Return the [x, y] coordinate for the center point of the cell that contains the specified text.  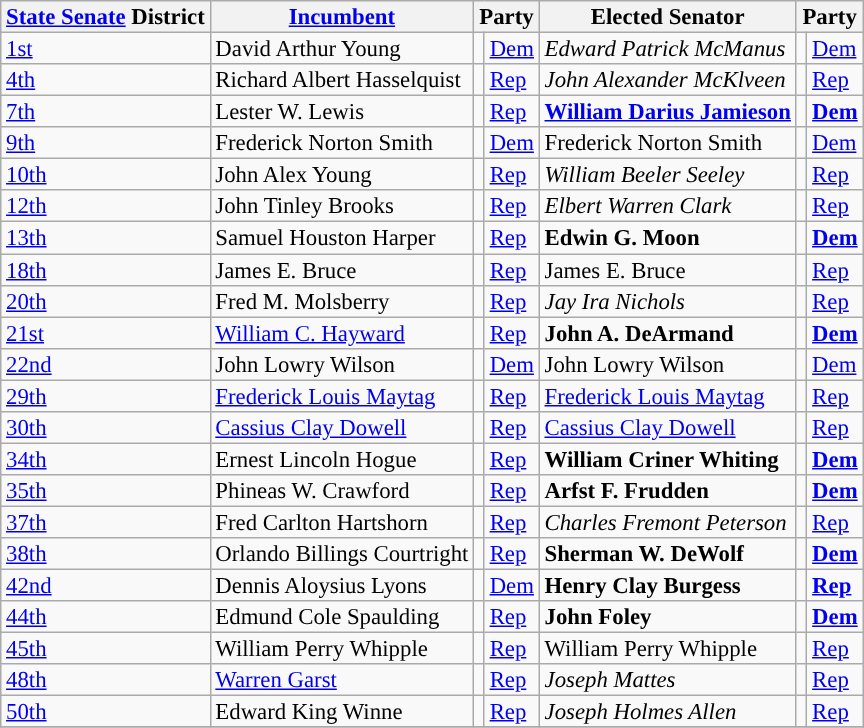
Dennis Aloysius Lyons [342, 586]
38th [106, 554]
Sherman W. DeWolf [668, 554]
Arfst F. Frudden [668, 491]
Samuel Houston Harper [342, 238]
Edward Patrick McManus [668, 49]
Charles Fremont Peterson [668, 522]
Warren Garst [342, 680]
Lester W. Lewis [342, 112]
State Senate District [106, 17]
Henry Clay Burgess [668, 586]
Richard Albert Hasselquist [342, 80]
1st [106, 49]
Elected Senator [668, 17]
Orlando Billings Courtright [342, 554]
Edmund Cole Spaulding [342, 617]
Edward King Winne [342, 712]
John Alex Young [342, 175]
Joseph Holmes Allen [668, 712]
William Criner Whiting [668, 459]
42nd [106, 586]
John Alexander McKlveen [668, 80]
Incumbent [342, 17]
Joseph Mattes [668, 680]
William Darius Jamieson [668, 112]
Fred M. Molsberry [342, 301]
44th [106, 617]
John Tinley Brooks [342, 206]
29th [106, 396]
34th [106, 459]
20th [106, 301]
Jay Ira Nichols [668, 301]
22nd [106, 364]
John A. DeArmand [668, 333]
30th [106, 428]
35th [106, 491]
Ernest Lincoln Hogue [342, 459]
William C. Hayward [342, 333]
13th [106, 238]
Edwin G. Moon [668, 238]
4th [106, 80]
Fred Carlton Hartshorn [342, 522]
David Arthur Young [342, 49]
7th [106, 112]
48th [106, 680]
50th [106, 712]
Elbert Warren Clark [668, 206]
18th [106, 270]
12th [106, 206]
21st [106, 333]
45th [106, 649]
9th [106, 143]
10th [106, 175]
John Foley [668, 617]
William Beeler Seeley [668, 175]
37th [106, 522]
Phineas W. Crawford [342, 491]
